Find where the given text appears and provide that cell's center as (X, Y) coordinate. 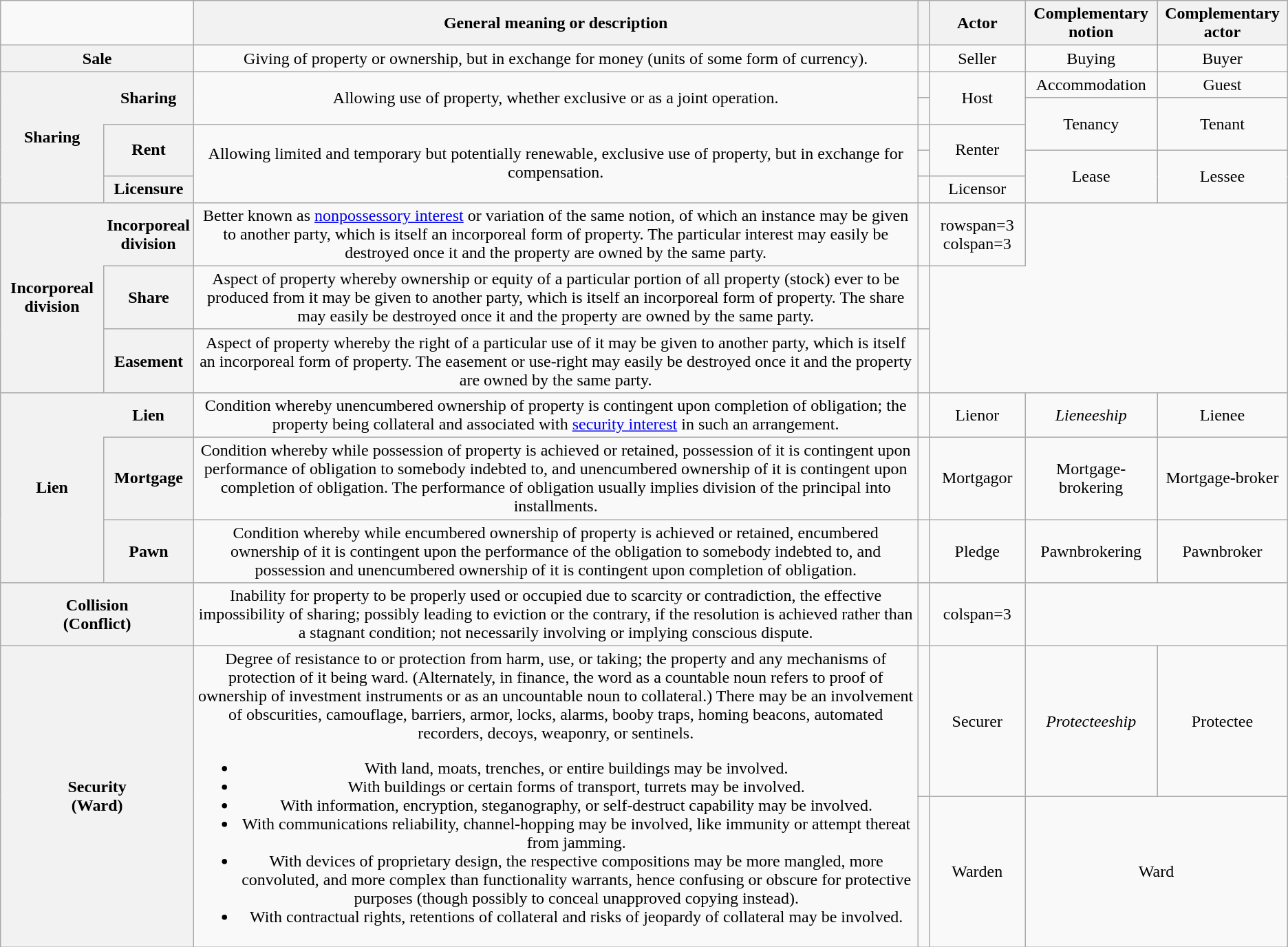
Renter (977, 150)
Allowing use of property, whether exclusive or as a joint operation. (556, 98)
Buyer (1223, 58)
Rent (149, 150)
rowspan=3 colspan=3 (977, 234)
Lieneeship (1091, 414)
Tenancy (1091, 124)
Share (149, 297)
colspan=3 (977, 615)
Lienor (977, 414)
Mortgage-broker (1223, 478)
Seller (977, 58)
Mortgagor (977, 478)
Licensure (149, 189)
Securer (977, 721)
Mortgage-brokering (1091, 478)
Lienee (1223, 414)
Pawnbrokering (1091, 551)
Lessee (1223, 176)
Easement (149, 361)
Protectee (1223, 721)
General meaning or description (556, 23)
Guest (1223, 85)
Complementary notion (1091, 23)
Actor (977, 23)
Ward (1157, 871)
Sale (98, 58)
Mortgage (149, 478)
Licensor (977, 189)
Protecteeship (1091, 721)
Collision(Conflict) (98, 615)
Pawn (149, 551)
Giving of property or ownership, but in exchange for money (units of some form of currency). (556, 58)
Complementary actor (1223, 23)
Pawnbroker (1223, 551)
Pledge (977, 551)
Accommodation (1091, 85)
Host (977, 98)
Security(Ward) (98, 797)
Buying (1091, 58)
Warden (977, 871)
Tenant (1223, 124)
Allowing limited and temporary but potentially renewable, exclusive use of property, but in exchange for compensation. (556, 163)
Lease (1091, 176)
